Output the [X, Y] coordinate of the center of the cell containing the given text.  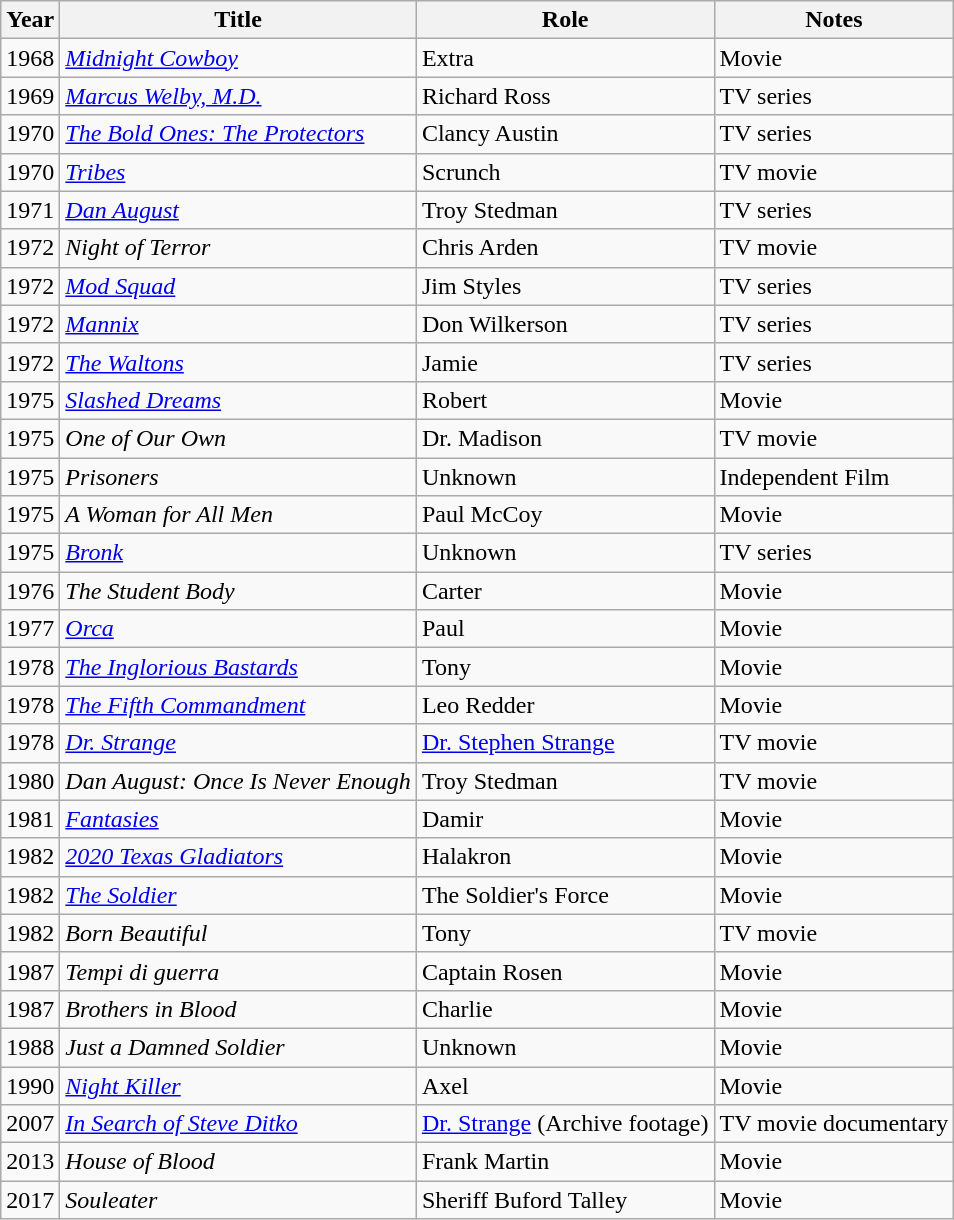
Prisoners [238, 477]
Night Killer [238, 1085]
1988 [30, 1047]
Jamie [565, 362]
Dr. Strange [238, 743]
Don Wilkerson [565, 324]
1969 [30, 96]
Brothers in Blood [238, 1009]
2020 Texas Gladiators [238, 857]
Damir [565, 819]
Born Beautiful [238, 933]
2007 [30, 1124]
Captain Rosen [565, 971]
Independent Film [834, 477]
Halakron [565, 857]
Carter [565, 591]
2013 [30, 1162]
Slashed Dreams [238, 400]
Clancy Austin [565, 134]
Midnight Cowboy [238, 58]
1981 [30, 819]
Chris Arden [565, 248]
Axel [565, 1085]
2017 [30, 1200]
Role [565, 20]
Notes [834, 20]
A Woman for All Men [238, 515]
The Soldier's Force [565, 895]
Tribes [238, 172]
Marcus Welby, M.D. [238, 96]
Extra [565, 58]
Paul [565, 629]
Mod Squad [238, 286]
1968 [30, 58]
Night of Terror [238, 248]
Sheriff Buford Talley [565, 1200]
Jim Styles [565, 286]
Leo Redder [565, 705]
1990 [30, 1085]
Souleater [238, 1200]
Paul McCoy [565, 515]
Title [238, 20]
The Student Body [238, 591]
Orca [238, 629]
Year [30, 20]
The Inglorious Bastards [238, 667]
Robert [565, 400]
1980 [30, 781]
Richard Ross [565, 96]
TV movie documentary [834, 1124]
The Waltons [238, 362]
Dan August: Once Is Never Enough [238, 781]
Fantasies [238, 819]
Tempi di guerra [238, 971]
1977 [30, 629]
Charlie [565, 1009]
In Search of Steve Ditko [238, 1124]
One of Our Own [238, 438]
Dan August [238, 210]
Scrunch [565, 172]
Dr. Madison [565, 438]
House of Blood [238, 1162]
Mannix [238, 324]
1971 [30, 210]
Just a Damned Soldier [238, 1047]
1976 [30, 591]
Dr. Strange (Archive footage) [565, 1124]
Frank Martin [565, 1162]
The Fifth Commandment [238, 705]
Dr. Stephen Strange [565, 743]
Bronk [238, 553]
The Bold Ones: The Protectors [238, 134]
The Soldier [238, 895]
